Determine the (X, Y) coordinate at the center of the cell enclosing the given text.  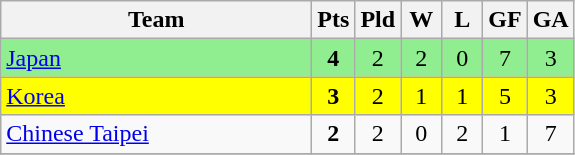
Japan (156, 58)
Team (156, 20)
GF (505, 20)
Pld (378, 20)
Chinese Taipei (156, 134)
GA (550, 20)
4 (334, 58)
Pts (334, 20)
Korea (156, 96)
5 (505, 96)
L (462, 20)
W (422, 20)
